For the text-containing cell, return its midpoint in (X, Y) coordinate format. 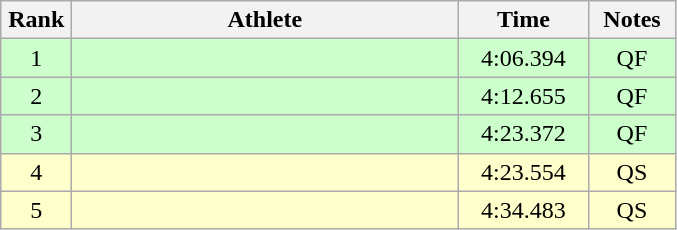
Time (524, 20)
4:12.655 (524, 96)
2 (36, 96)
Notes (632, 20)
5 (36, 210)
4 (36, 172)
Rank (36, 20)
4:34.483 (524, 210)
4:23.372 (524, 134)
1 (36, 58)
4:06.394 (524, 58)
3 (36, 134)
Athlete (265, 20)
4:23.554 (524, 172)
